Detect which cell encompasses the target text, then output its (x, y) center coordinate. 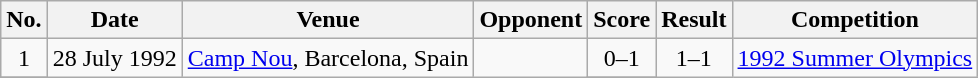
Competition (855, 20)
Date (114, 20)
28 July 1992 (114, 58)
1992 Summer Olympics (855, 58)
1 (24, 58)
1–1 (694, 58)
No. (24, 20)
Score (622, 20)
Opponent (531, 20)
0–1 (622, 58)
Camp Nou, Barcelona, Spain (328, 58)
Venue (328, 20)
Result (694, 20)
